Locate the cell with the specified text and output its (x, y) center coordinate. 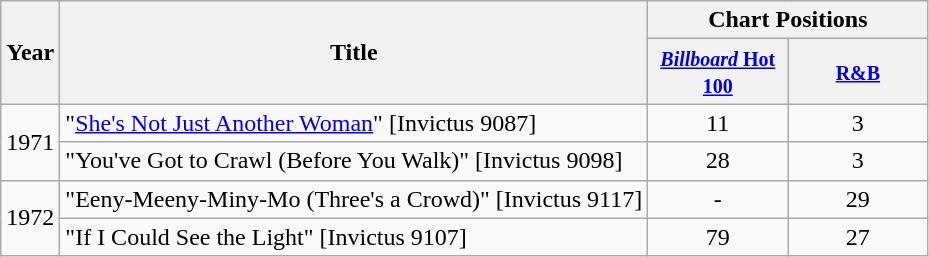
"She's Not Just Another Woman" [Invictus 9087] (354, 123)
1972 (30, 218)
79 (718, 237)
Title (354, 52)
27 (858, 237)
Year (30, 52)
28 (718, 161)
R&B (858, 72)
- (718, 199)
29 (858, 199)
1971 (30, 142)
Chart Positions (788, 20)
"If I Could See the Light" [Invictus 9107] (354, 237)
Billboard Hot 100 (718, 72)
11 (718, 123)
"You've Got to Crawl (Before You Walk)" [Invictus 9098] (354, 161)
"Eeny-Meeny-Miny-Mo (Three's a Crowd)" [Invictus 9117] (354, 199)
